Find where the given text appears and provide that cell's center as (X, Y) coordinate. 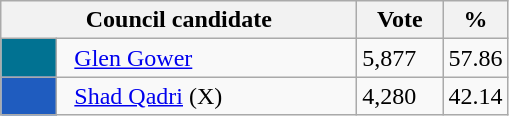
Glen Gower (207, 58)
57.86 (476, 58)
Vote (400, 20)
Shad Qadri (X) (207, 96)
5,877 (400, 58)
4,280 (400, 96)
% (476, 20)
Council candidate (179, 20)
42.14 (476, 96)
